From the cell containing the given text, extract its center point as [x, y] coordinate. 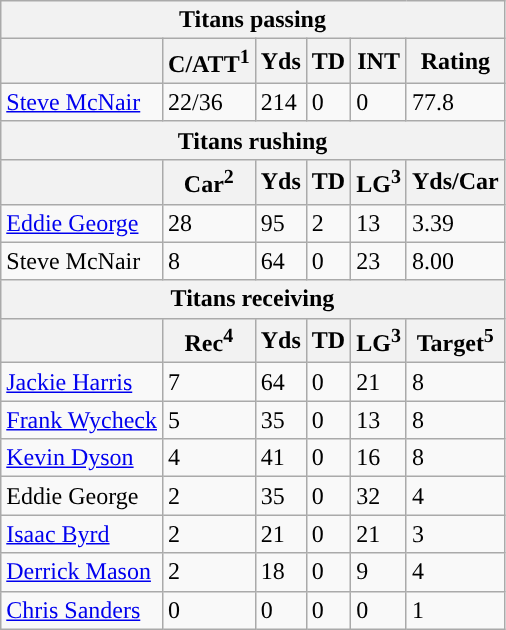
95 [280, 223]
Yds/Car [455, 182]
Rec4 [210, 340]
16 [379, 458]
Frank Wycheck [82, 420]
Kevin Dyson [82, 458]
28 [210, 223]
INT [379, 62]
1 [455, 610]
8.00 [455, 261]
Rating [455, 62]
23 [379, 261]
22/36 [210, 102]
Titans receiving [252, 299]
Chris Sanders [82, 610]
Target5 [455, 340]
18 [280, 572]
Jackie Harris [82, 382]
Titans passing [252, 20]
77.8 [455, 102]
Titans rushing [252, 140]
Derrick Mason [82, 572]
3 [455, 534]
Isaac Byrd [82, 534]
3.39 [455, 223]
9 [379, 572]
41 [280, 458]
5 [210, 420]
7 [210, 382]
214 [280, 102]
C/ATT1 [210, 62]
Car2 [210, 182]
32 [379, 496]
